Search for the cell housing the specified text and yield its (X, Y) center coordinate. 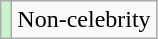
Non-celebrity (84, 20)
